Output the (x, y) coordinate of the center of the cell containing the given text.  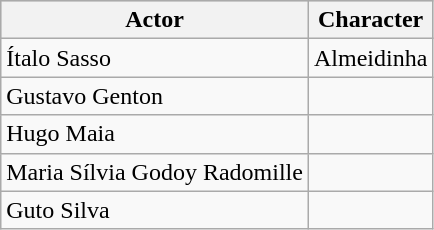
Almeidinha (370, 58)
Actor (155, 20)
Guto Silva (155, 210)
Maria Sílvia Godoy Radomille (155, 172)
Character (370, 20)
Ítalo Sasso (155, 58)
Gustavo Genton (155, 96)
Hugo Maia (155, 134)
